Output the [X, Y] coordinate of the center of the cell containing the given text.  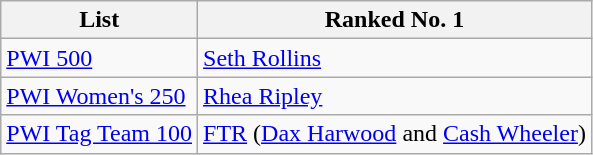
Ranked No. 1 [395, 20]
FTR (Dax Harwood and Cash Wheeler) [395, 134]
Rhea Ripley [395, 96]
Seth Rollins [395, 58]
List [100, 20]
PWI Women's 250 [100, 96]
PWI 500 [100, 58]
PWI Tag Team 100 [100, 134]
